Locate the cell with the specified text and output its (X, Y) center coordinate. 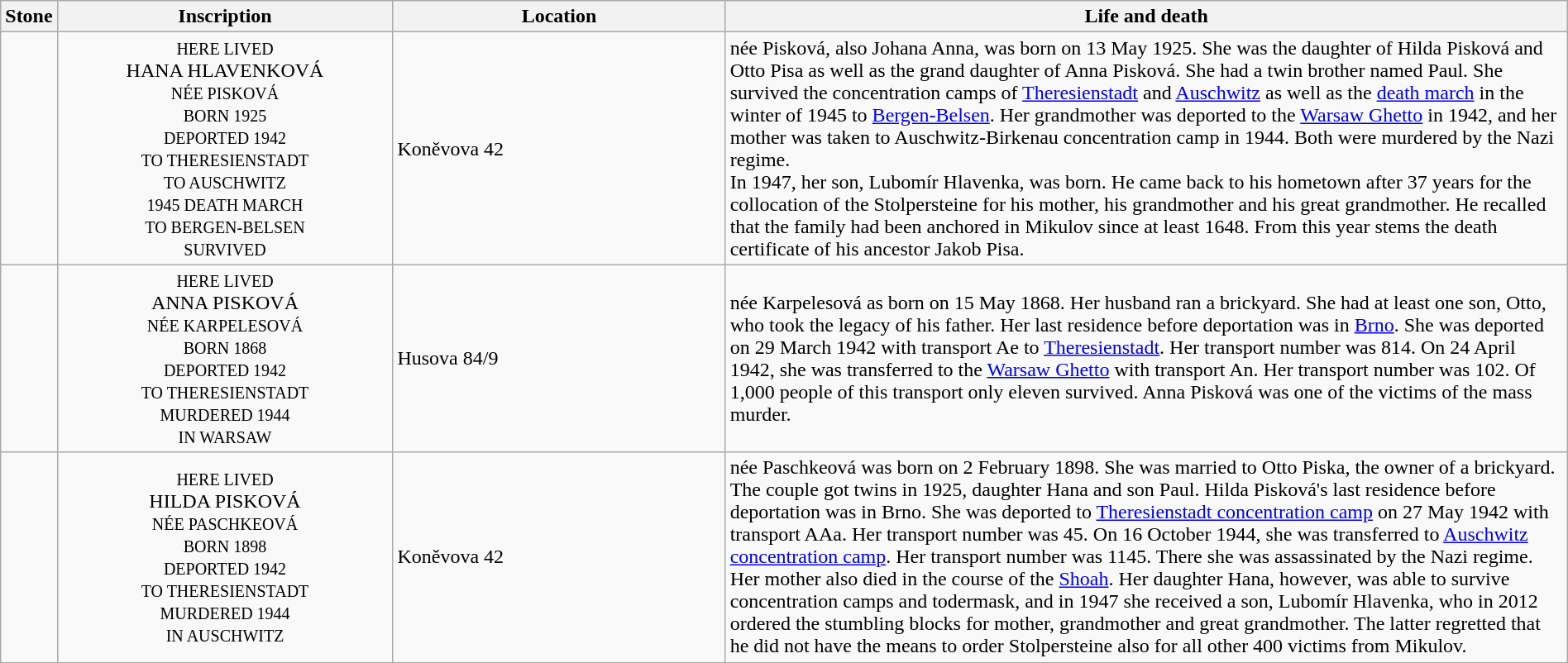
Inscription (225, 17)
HERE LIVEDHILDA PISKOVÁNÉE PASCHKEOVÁBORN 1898DEPORTED 1942TO THERESIENSTADTMURDERED 1944IN AUSCHWITZ (225, 557)
HERE LIVEDANNA PISKOVÁNÉE KARPELESOVÁBORN 1868DEPORTED 1942TO THERESIENSTADTMURDERED 1944IN WARSAW (225, 359)
Location (559, 17)
Husova 84/9 (559, 359)
HERE LIVEDHANA HLAVENKOVÁNÉE PISKOVÁBORN 1925DEPORTED 1942TO THERESIENSTADTTO AUSCHWITZ1945 DEATH MARCHTO BERGEN-BELSENSURVIVED (225, 149)
Stone (29, 17)
Life and death (1146, 17)
